For the text-containing cell, return its midpoint in [X, Y] coordinate format. 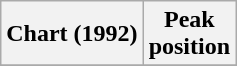
Peakposition [189, 34]
Chart (1992) [72, 34]
